Determine the (x, y) coordinate at the center of the cell enclosing the given text.  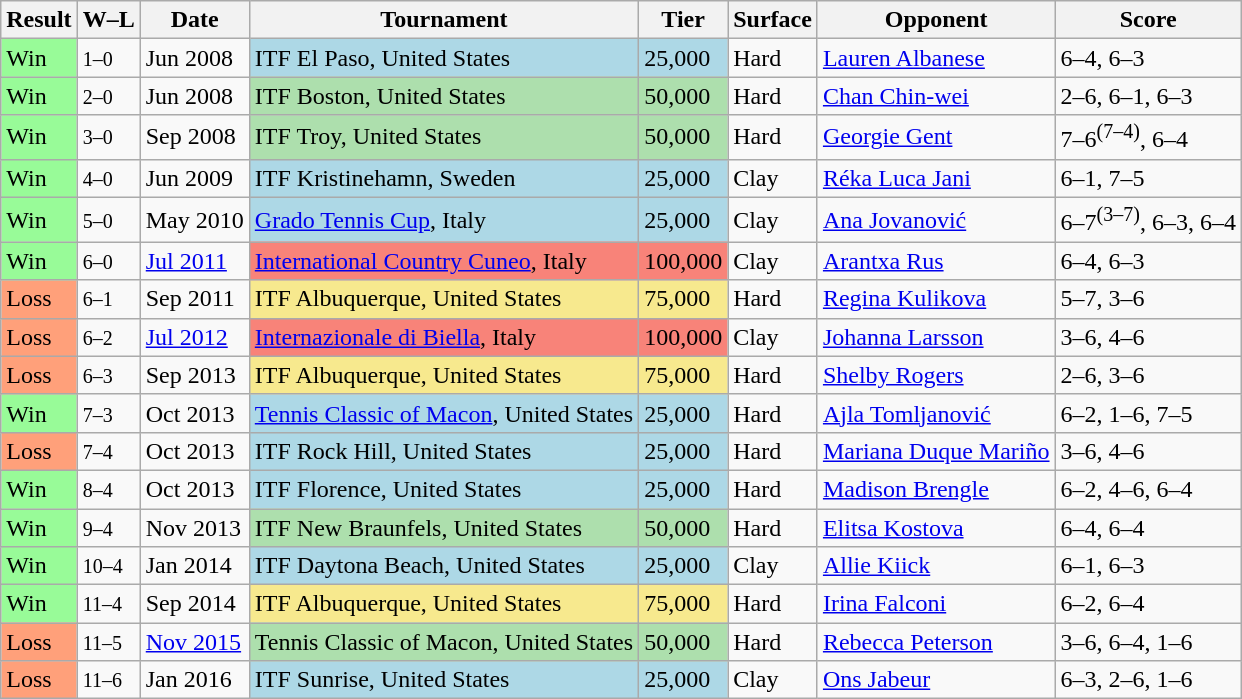
7–3 (108, 413)
Sep 2011 (194, 299)
3–0 (108, 138)
6–4, 6–4 (1148, 528)
Surface (773, 20)
May 2010 (194, 220)
Ana Jovanović (936, 220)
Jul 2011 (194, 261)
8–4 (108, 489)
Ons Jabeur (936, 680)
W–L (108, 20)
Rebecca Peterson (936, 642)
Chan Chin-wei (936, 96)
Sep 2008 (194, 138)
Nov 2015 (194, 642)
Jun 2009 (194, 178)
Mariana Duque Mariño (936, 451)
7–4 (108, 451)
Réka Luca Jani (936, 178)
6–2, 4–6, 6–4 (1148, 489)
9–4 (108, 528)
Madison Brengle (936, 489)
ITF Boston, United States (444, 96)
6–1 (108, 299)
Allie Kiick (936, 566)
Jan 2016 (194, 680)
6–3, 2–6, 1–6 (1148, 680)
ITF Florence, United States (444, 489)
ITF Kristinehamn, Sweden (444, 178)
Grado Tennis Cup, Italy (444, 220)
Tournament (444, 20)
Sep 2013 (194, 375)
Internazionale di Biella, Italy (444, 337)
6–7(3–7), 6–3, 6–4 (1148, 220)
Georgie Gent (936, 138)
Result (39, 20)
6–1, 7–5 (1148, 178)
Sep 2014 (194, 604)
Jan 2014 (194, 566)
Score (1148, 20)
6–2, 6–4 (1148, 604)
Nov 2013 (194, 528)
6–2 (108, 337)
Irina Falconi (936, 604)
Regina Kulikova (936, 299)
Shelby Rogers (936, 375)
Ajla Tomljanović (936, 413)
2–0 (108, 96)
ITF New Braunfels, United States (444, 528)
5–0 (108, 220)
11–5 (108, 642)
11–6 (108, 680)
6–2, 1–6, 7–5 (1148, 413)
ITF Daytona Beach, United States (444, 566)
Jul 2012 (194, 337)
4–0 (108, 178)
7–6(7–4), 6–4 (1148, 138)
Elitsa Kostova (936, 528)
2–6, 3–6 (1148, 375)
11–4 (108, 604)
1–0 (108, 58)
6–3 (108, 375)
5–7, 3–6 (1148, 299)
6–0 (108, 261)
6–1, 6–3 (1148, 566)
ITF Troy, United States (444, 138)
Lauren Albanese (936, 58)
ITF Sunrise, United States (444, 680)
3–6, 6–4, 1–6 (1148, 642)
Date (194, 20)
ITF El Paso, United States (444, 58)
Arantxa Rus (936, 261)
Opponent (936, 20)
10–4 (108, 566)
2–6, 6–1, 6–3 (1148, 96)
Tier (684, 20)
Johanna Larsson (936, 337)
International Country Cuneo, Italy (444, 261)
ITF Rock Hill, United States (444, 451)
